From the cell containing the given text, extract its center point as (X, Y) coordinate. 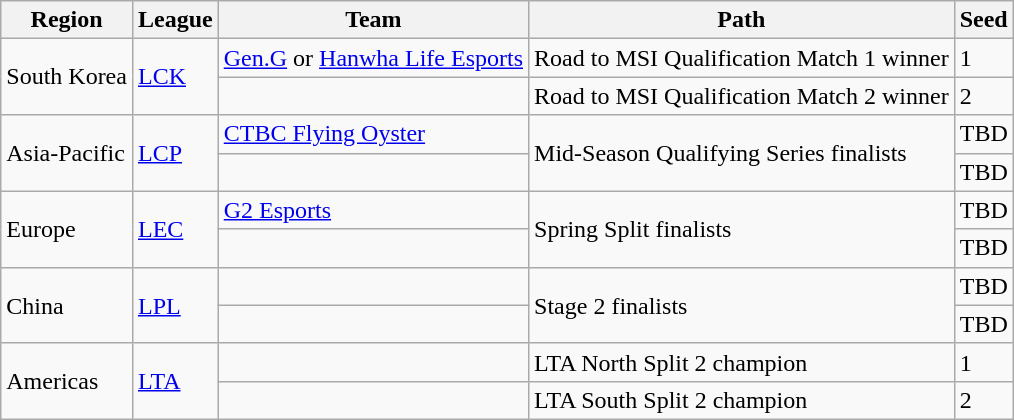
League (175, 20)
Road to MSI Qualification Match 2 winner (742, 96)
Asia-Pacific (67, 153)
Region (67, 20)
Seed (984, 20)
Spring Split finalists (742, 229)
LPL (175, 305)
China (67, 305)
Road to MSI Qualification Match 1 winner (742, 58)
Gen.G or Hanwha Life Esports (373, 58)
South Korea (67, 77)
Team (373, 20)
LTA North Split 2 champion (742, 362)
LTA (175, 381)
Path (742, 20)
G2 Esports (373, 210)
CTBC Flying Oyster (373, 134)
LCP (175, 153)
Stage 2 finalists (742, 305)
Americas (67, 381)
Europe (67, 229)
LEC (175, 229)
Mid-Season Qualifying Series finalists (742, 153)
LCK (175, 77)
LTA South Split 2 champion (742, 400)
